Provide the [X, Y] coordinate of the cell's center where the given text is located.  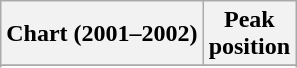
Chart (2001–2002) [102, 34]
Peakposition [249, 34]
